Detect which cell encompasses the target text, then output its (x, y) center coordinate. 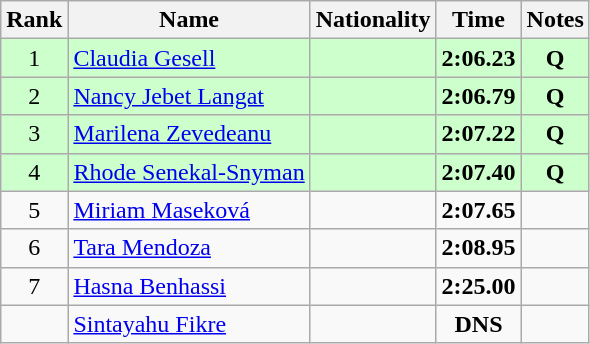
Hasna Benhassi (189, 286)
2:25.00 (478, 286)
3 (34, 134)
2:07.40 (478, 172)
Notes (555, 20)
Rank (34, 20)
Name (189, 20)
1 (34, 58)
2:07.22 (478, 134)
Tara Mendoza (189, 248)
2:06.79 (478, 96)
Nationality (373, 20)
Marilena Zevedeanu (189, 134)
Claudia Gesell (189, 58)
5 (34, 210)
Time (478, 20)
DNS (478, 324)
7 (34, 286)
6 (34, 248)
2 (34, 96)
2:06.23 (478, 58)
2:08.95 (478, 248)
Sintayahu Fikre (189, 324)
Nancy Jebet Langat (189, 96)
Miriam Maseková (189, 210)
4 (34, 172)
Rhode Senekal-Snyman (189, 172)
2:07.65 (478, 210)
